Pinpoint the cell where the given text exists, returning its [X, Y] midpoint coordinate. 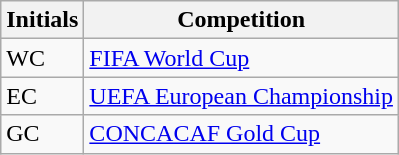
WC [42, 58]
Competition [242, 20]
Initials [42, 20]
FIFA World Cup [242, 58]
UEFA European Championship [242, 96]
CONCACAF Gold Cup [242, 134]
GC [42, 134]
EC [42, 96]
